Extract the (x, y) coordinate from the center of the cell holding the provided text.  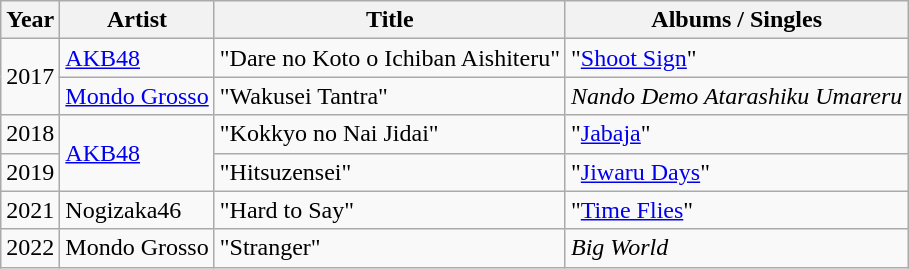
Year (30, 20)
Artist (137, 20)
2021 (30, 210)
"Jiwaru Days" (736, 172)
"Hard to Say" (390, 210)
2022 (30, 248)
2017 (30, 77)
Nogizaka46 (137, 210)
2019 (30, 172)
Big World (736, 248)
"Jabaja" (736, 134)
2018 (30, 134)
"Wakusei Tantra" (390, 96)
"Hitsuzensei" (390, 172)
"Dare no Koto o Ichiban Aishiteru" (390, 58)
"Time Flies" (736, 210)
"Kokkyo no Nai Jidai" (390, 134)
Title (390, 20)
Nando Demo Atarashiku Umareru (736, 96)
Albums / Singles (736, 20)
"Stranger" (390, 248)
"Shoot Sign" (736, 58)
